Identify which cell holds the provided text, then report its [x, y] central coordinate. 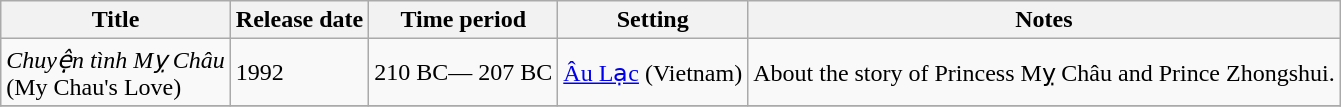
Âu Lạc (Vietnam) [653, 72]
Chuyện tình Mỵ Châu(My Chau's Love) [116, 72]
Setting [653, 20]
210 BC— 207 BC [464, 72]
Title [116, 20]
1992 [299, 72]
Time period [464, 20]
About the story of Princess Mỵ Châu and Prince Zhongshui. [1044, 72]
Notes [1044, 20]
Release date [299, 20]
